Determine the [X, Y] coordinate at the center of the cell enclosing the given text.  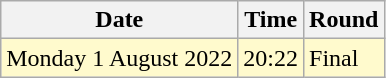
Date [120, 20]
20:22 [271, 58]
Time [271, 20]
Monday 1 August 2022 [120, 58]
Round [344, 20]
Final [344, 58]
